Output the [X, Y] coordinate of the center of the cell containing the given text.  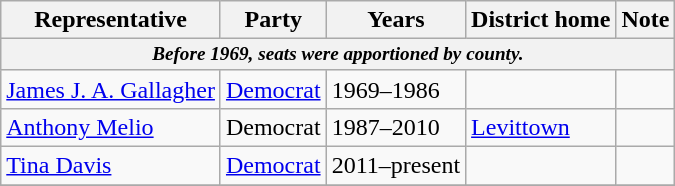
Representative [111, 20]
Party [273, 20]
Levittown [541, 128]
1987–2010 [396, 128]
Before 1969, seats were apportioned by county. [338, 55]
District home [541, 20]
James J. A. Gallagher [111, 89]
Years [396, 20]
Tina Davis [111, 166]
Note [646, 20]
Anthony Melio [111, 128]
2011–present [396, 166]
1969–1986 [396, 89]
